Provide the (x, y) coordinate of the cell's center where the given text is located.  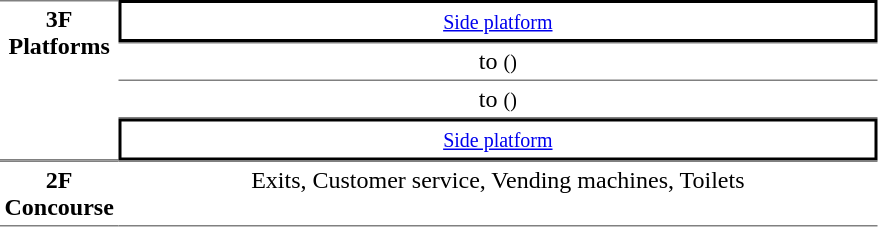
Exits, Customer service, Vending machines, Toilets (498, 193)
3FPlatforms (59, 80)
2FConcourse (59, 193)
